Find where the given text appears and provide that cell's center as [x, y] coordinate. 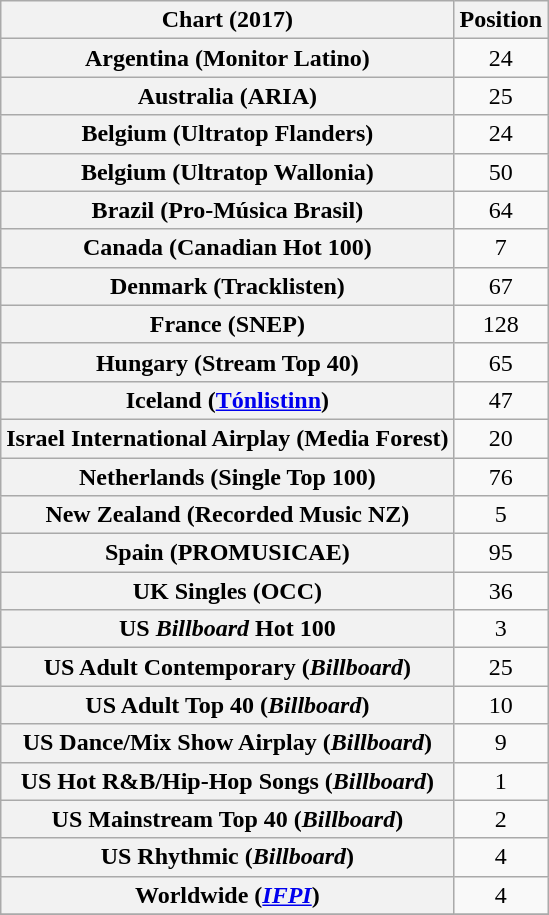
128 [501, 324]
US Dance/Mix Show Airplay (Billboard) [228, 743]
Denmark (Tracklisten) [228, 286]
US Adult Top 40 (Billboard) [228, 705]
Hungary (Stream Top 40) [228, 362]
Position [501, 20]
Argentina (Monitor Latino) [228, 58]
95 [501, 553]
10 [501, 705]
9 [501, 743]
Canada (Canadian Hot 100) [228, 248]
20 [501, 438]
Netherlands (Single Top 100) [228, 477]
50 [501, 172]
US Rhythmic (Billboard) [228, 857]
64 [501, 210]
65 [501, 362]
5 [501, 515]
US Mainstream Top 40 (Billboard) [228, 819]
47 [501, 400]
Australia (ARIA) [228, 96]
36 [501, 591]
76 [501, 477]
Spain (PROMUSICAE) [228, 553]
Iceland (Tónlistinn) [228, 400]
US Adult Contemporary (Billboard) [228, 667]
1 [501, 781]
France (SNEP) [228, 324]
Belgium (Ultratop Wallonia) [228, 172]
7 [501, 248]
UK Singles (OCC) [228, 591]
2 [501, 819]
Worldwide (IFPI) [228, 895]
Israel International Airplay (Media Forest) [228, 438]
Brazil (Pro-Música Brasil) [228, 210]
Chart (2017) [228, 20]
3 [501, 629]
Belgium (Ultratop Flanders) [228, 134]
67 [501, 286]
US Hot R&B/Hip-Hop Songs (Billboard) [228, 781]
New Zealand (Recorded Music NZ) [228, 515]
US Billboard Hot 100 [228, 629]
